From the cell containing the given text, extract its center point as (X, Y) coordinate. 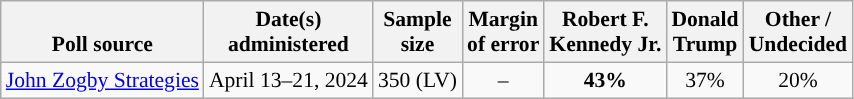
37% (704, 80)
DonaldTrump (704, 32)
Other /Undecided (798, 32)
Poll source (102, 32)
John Zogby Strategies (102, 80)
Date(s)administered (288, 32)
April 13–21, 2024 (288, 80)
20% (798, 80)
Samplesize (418, 32)
Robert F.Kennedy Jr. (605, 32)
– (503, 80)
43% (605, 80)
Marginof error (503, 32)
350 (LV) (418, 80)
